Return the (X, Y) coordinate for the center point of the cell that contains the specified text.  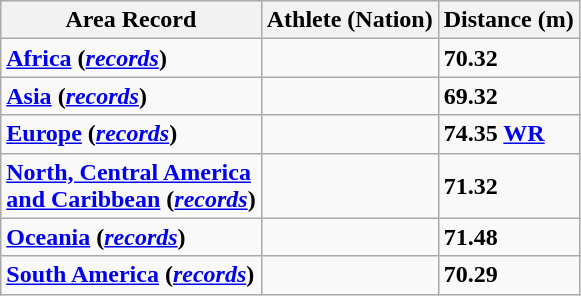
70.29 (508, 275)
North, Central Americaand Caribbean (records) (131, 186)
Area Record (131, 20)
74.35 WR (508, 134)
Asia (records) (131, 96)
Africa (records) (131, 58)
Europe (records) (131, 134)
Athlete (Nation) (350, 20)
69.32 (508, 96)
South America (records) (131, 275)
Distance (m) (508, 20)
70.32 (508, 58)
71.32 (508, 186)
71.48 (508, 237)
Oceania (records) (131, 237)
